Search for the cell housing the specified text and yield its (x, y) center coordinate. 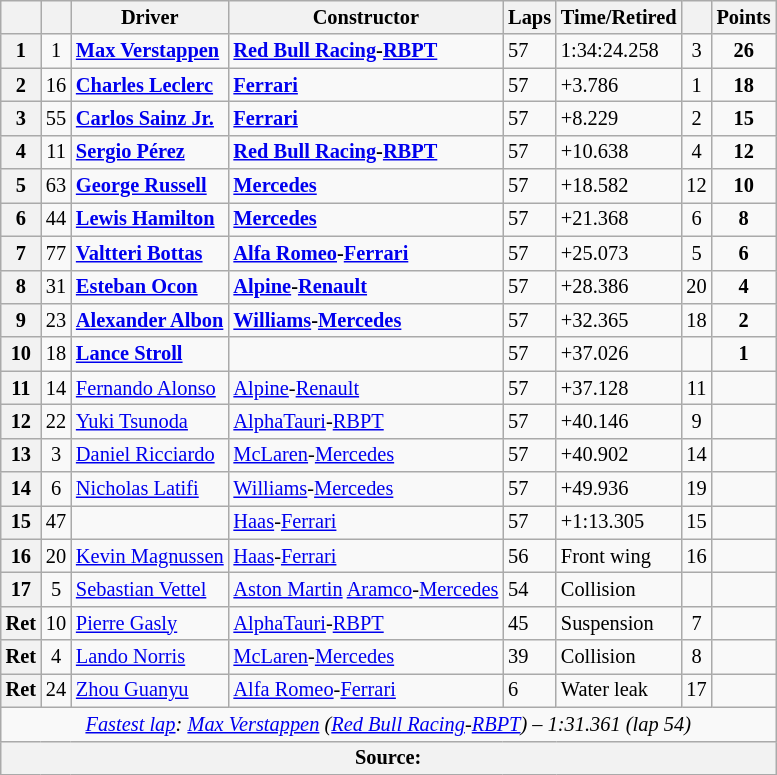
Source: (388, 758)
Max Verstappen (150, 51)
+28.386 (619, 287)
19 (697, 489)
+8.229 (619, 118)
Constructor (366, 17)
Water leak (619, 690)
55 (56, 118)
13 (21, 455)
+40.902 (619, 455)
Lewis Hamilton (150, 219)
Charles Leclerc (150, 85)
1:34:24.258 (619, 51)
Fernando Alonso (150, 388)
+37.128 (619, 388)
Valtteri Bottas (150, 253)
+25.073 (619, 253)
Fastest lap: Max Verstappen (Red Bull Racing-RBPT) – 1:31.361 (lap 54) (388, 724)
Aston Martin Aramco-Mercedes (366, 589)
23 (56, 320)
44 (56, 219)
Laps (530, 17)
Driver (150, 17)
22 (56, 421)
Lance Stroll (150, 354)
Daniel Ricciardo (150, 455)
+32.365 (619, 320)
+49.936 (619, 489)
26 (744, 51)
47 (56, 522)
+10.638 (619, 152)
+3.786 (619, 85)
+18.582 (619, 186)
George Russell (150, 186)
Time/Retired (619, 17)
77 (56, 253)
Nicholas Latifi (150, 489)
56 (530, 556)
Suspension (619, 623)
Yuki Tsunoda (150, 421)
31 (56, 287)
+37.026 (619, 354)
Alexander Albon (150, 320)
Points (744, 17)
54 (530, 589)
Carlos Sainz Jr. (150, 118)
Front wing (619, 556)
Esteban Ocon (150, 287)
Sergio Pérez (150, 152)
Zhou Guanyu (150, 690)
Sebastian Vettel (150, 589)
24 (56, 690)
+1:13.305 (619, 522)
Kevin Magnussen (150, 556)
63 (56, 186)
45 (530, 623)
39 (530, 657)
Pierre Gasly (150, 623)
+21.368 (619, 219)
+40.146 (619, 421)
Lando Norris (150, 657)
